For the text-containing cell, return its midpoint in [X, Y] coordinate format. 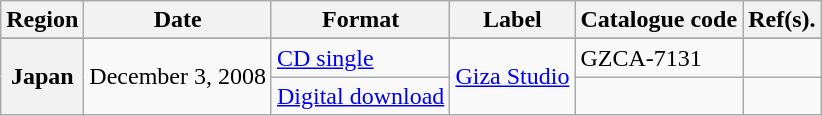
Label [512, 20]
Date [178, 20]
Format [360, 20]
Ref(s). [782, 20]
CD single [360, 58]
Catalogue code [659, 20]
Region [42, 20]
GZCA-7131 [659, 58]
Giza Studio [512, 77]
Digital download [360, 96]
December 3, 2008 [178, 77]
Japan [42, 77]
